Pinpoint the cell where the given text exists, returning its [x, y] midpoint coordinate. 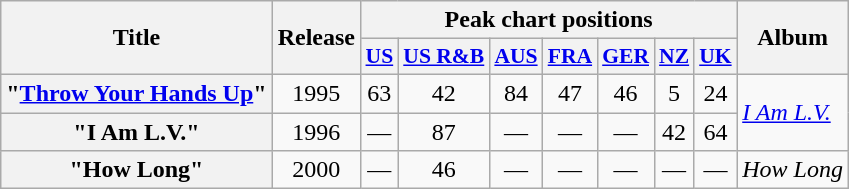
1996 [316, 131]
84 [516, 93]
24 [716, 93]
64 [716, 131]
Release [316, 38]
US [379, 57]
"Throw Your Hands Up" [136, 93]
"How Long" [136, 170]
FRA [570, 57]
How Long [793, 170]
AUS [516, 57]
2000 [316, 170]
47 [570, 93]
I Am L.V. [793, 112]
GER [626, 57]
87 [444, 131]
5 [674, 93]
NZ [674, 57]
Title [136, 38]
US R&B [444, 57]
Album [793, 38]
"I Am L.V." [136, 131]
1995 [316, 93]
63 [379, 93]
Peak chart positions [548, 20]
UK [716, 57]
